Output the (X, Y) coordinate of the center of the cell containing the given text.  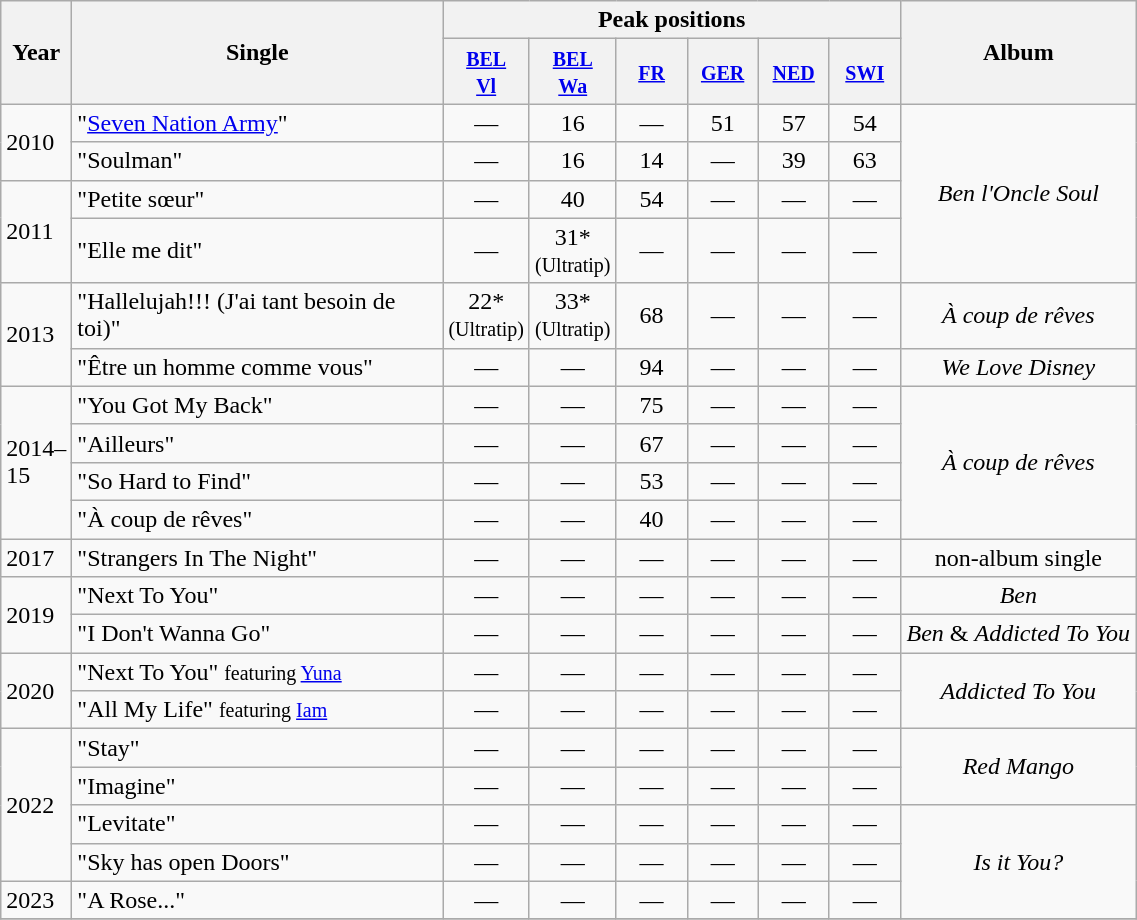
Single (258, 52)
2017 (36, 557)
GER (722, 72)
53 (652, 481)
63 (864, 161)
39 (794, 161)
"Être un homme comme vous" (258, 367)
FR (652, 72)
2022 (36, 805)
"I Don't Wanna Go" (258, 634)
"A Rose..." (258, 900)
"Next To You" featuring Yuna (258, 672)
33*(Ultratip) (572, 316)
"Stay" (258, 748)
51 (722, 123)
2020 (36, 691)
"À coup de rêves" (258, 519)
"Imagine" (258, 786)
2023 (36, 900)
BEL Vl (486, 72)
"Seven Nation Army" (258, 123)
2011 (36, 232)
68 (652, 316)
22*(Ultratip) (486, 316)
Peak positions (672, 20)
14 (652, 161)
"You Got My Back" (258, 405)
We Love Disney (1018, 367)
2019 (36, 615)
Addicted To You (1018, 691)
"Ailleurs" (258, 443)
"Sky has open Doors" (258, 862)
"All My Life" featuring Iam (258, 710)
Album (1018, 52)
"Petite sœur" (258, 199)
Ben (1018, 596)
Ben l'Oncle Soul (1018, 194)
94 (652, 367)
Ben & Addicted To You (1018, 634)
"Next To You" (258, 596)
"Levitate" (258, 824)
2014–15 (36, 462)
"So Hard to Find" (258, 481)
31*(Ultratip) (572, 250)
SWI (864, 72)
2013 (36, 334)
NED (794, 72)
"Elle me dit" (258, 250)
Is it You? (1018, 862)
"Hallelujah!!! (J'ai tant besoin de toi)" (258, 316)
75 (652, 405)
BEL Wa (572, 72)
non-album single (1018, 557)
Year (36, 52)
"Strangers In The Night" (258, 557)
"Soulman" (258, 161)
2010 (36, 142)
57 (794, 123)
67 (652, 443)
Red Mango (1018, 767)
